Provide the [X, Y] coordinate of the cell's center where the given text is located.  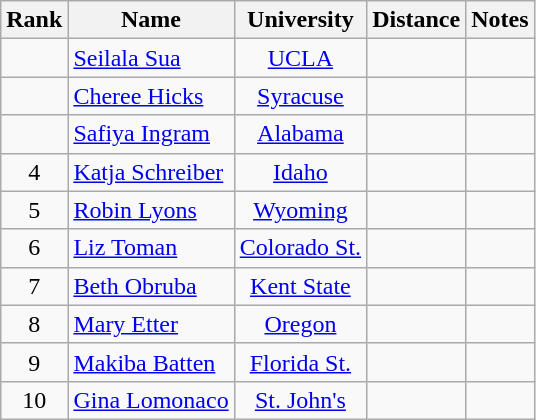
9 [34, 362]
Name [151, 20]
Seilala Sua [151, 58]
5 [34, 210]
Alabama [300, 134]
UCLA [300, 58]
7 [34, 286]
Florida St. [300, 362]
Notes [500, 20]
Cheree Hicks [151, 96]
Wyoming [300, 210]
Distance [416, 20]
Syracuse [300, 96]
Kent State [300, 286]
University [300, 20]
4 [34, 172]
Katja Schreiber [151, 172]
Colorado St. [300, 248]
6 [34, 248]
Mary Etter [151, 324]
Gina Lomonaco [151, 400]
Safiya Ingram [151, 134]
Beth Obruba [151, 286]
Rank [34, 20]
Robin Lyons [151, 210]
8 [34, 324]
Oregon [300, 324]
Liz Toman [151, 248]
Idaho [300, 172]
10 [34, 400]
Makiba Batten [151, 362]
St. John's [300, 400]
